Scan for the cell matching the given text and deliver its (x, y) coordinate at center. 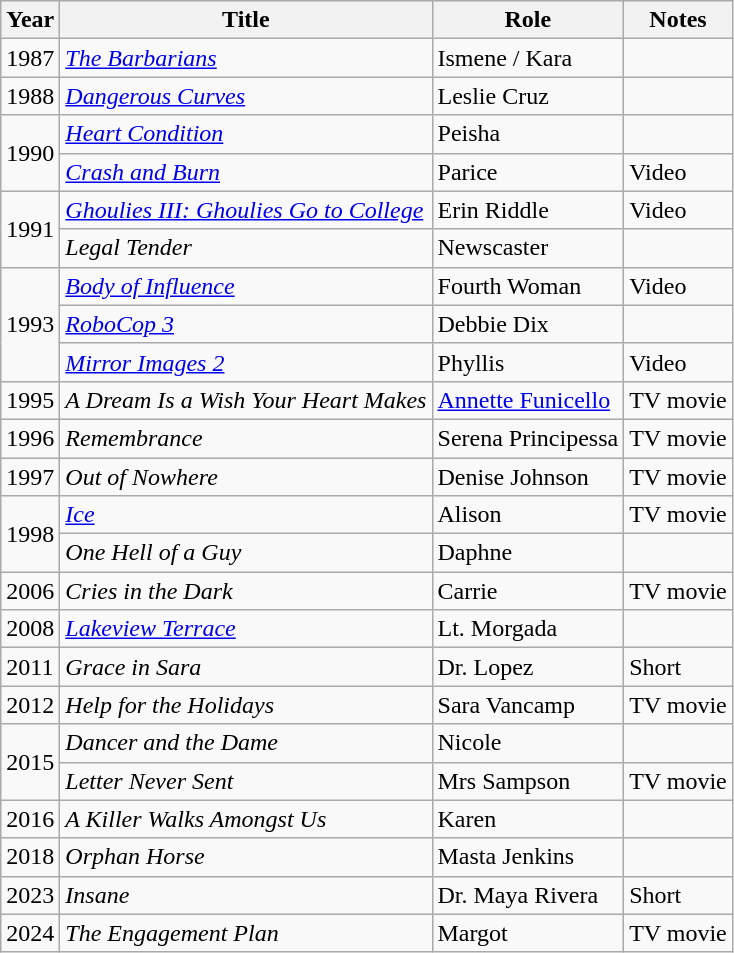
Ghoulies III: Ghoulies Go to College (246, 210)
Role (528, 20)
1993 (30, 324)
Carrie (528, 591)
Alison (528, 515)
Insane (246, 895)
One Hell of a Guy (246, 553)
Mrs Sampson (528, 781)
Dancer and the Dame (246, 743)
1998 (30, 534)
Sara Vancamp (528, 705)
Masta Jenkins (528, 857)
Annette Funicello (528, 400)
A Dream Is a Wish Your Heart Makes (246, 400)
Denise Johnson (528, 477)
The Barbarians (246, 58)
1988 (30, 96)
Legal Tender (246, 248)
1991 (30, 229)
2006 (30, 591)
Leslie Cruz (528, 96)
Erin Riddle (528, 210)
Peisha (528, 134)
Notes (678, 20)
Daphne (528, 553)
2018 (30, 857)
The Engagement Plan (246, 933)
Debbie Dix (528, 324)
Dr. Maya Rivera (528, 895)
Out of Nowhere (246, 477)
Crash and Burn (246, 172)
Grace in Sara (246, 667)
Serena Principessa (528, 438)
2008 (30, 629)
1995 (30, 400)
RoboCop 3 (246, 324)
Help for the Holidays (246, 705)
Nicole (528, 743)
Phyllis (528, 362)
Dangerous Curves (246, 96)
Dr. Lopez (528, 667)
A Killer Walks Amongst Us (246, 819)
Fourth Woman (528, 286)
1996 (30, 438)
1987 (30, 58)
Mirror Images 2 (246, 362)
Body of Influence (246, 286)
1990 (30, 153)
2024 (30, 933)
2015 (30, 762)
1997 (30, 477)
Newscaster (528, 248)
Margot (528, 933)
Orphan Horse (246, 857)
Year (30, 20)
Lakeview Terrace (246, 629)
Lt. Morgada (528, 629)
Parice (528, 172)
2012 (30, 705)
Ice (246, 515)
2023 (30, 895)
Title (246, 20)
Cries in the Dark (246, 591)
2011 (30, 667)
Ismene / Kara (528, 58)
Letter Never Sent (246, 781)
Karen (528, 819)
2016 (30, 819)
Remembrance (246, 438)
Heart Condition (246, 134)
